Detect which cell encompasses the target text, then output its [X, Y] center coordinate. 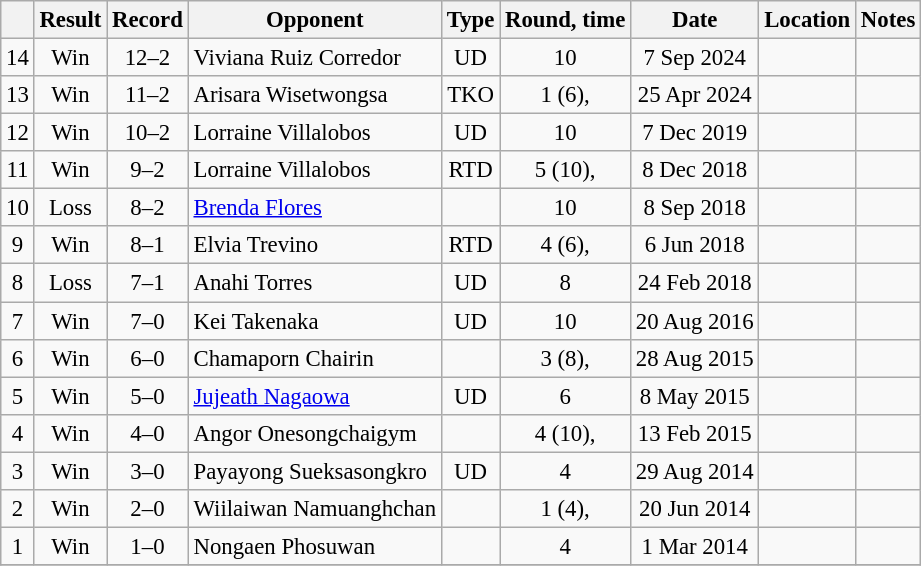
Anahi Torres [314, 283]
8–1 [148, 245]
Round, time [566, 20]
4 (10), [566, 433]
Nongaen Phosuwan [314, 546]
6–0 [148, 358]
8 May 2015 [695, 396]
7 [18, 321]
28 Aug 2015 [695, 358]
25 Apr 2024 [695, 95]
12–2 [148, 58]
Chamaporn Chairin [314, 358]
1 (6), [566, 95]
8 Sep 2018 [695, 208]
4–0 [148, 433]
Brenda Flores [314, 208]
Arisara Wisetwongsa [314, 95]
5 [18, 396]
11–2 [148, 95]
3 [18, 471]
7 Sep 2024 [695, 58]
11 [18, 170]
1 Mar 2014 [695, 546]
12 [18, 133]
20 Aug 2016 [695, 321]
3 (8), [566, 358]
2 [18, 509]
TKO [470, 95]
9–2 [148, 170]
20 Jun 2014 [695, 509]
1 [18, 546]
8 Dec 2018 [695, 170]
4 (6), [566, 245]
Kei Takenaka [314, 321]
9 [18, 245]
Opponent [314, 20]
Notes [888, 20]
6 Jun 2018 [695, 245]
Type [470, 20]
7–1 [148, 283]
Record [148, 20]
10–2 [148, 133]
5–0 [148, 396]
13 [18, 95]
Jujeath Nagaowa [314, 396]
7–0 [148, 321]
24 Feb 2018 [695, 283]
Angor Onesongchaigym [314, 433]
7 Dec 2019 [695, 133]
2–0 [148, 509]
14 [18, 58]
Payayong Sueksasongkro [314, 471]
3–0 [148, 471]
1–0 [148, 546]
Viviana Ruiz Corredor [314, 58]
Result [70, 20]
Location [808, 20]
1 (4), [566, 509]
Wiilaiwan Namuanghchan [314, 509]
Elvia Trevino [314, 245]
8–2 [148, 208]
5 (10), [566, 170]
Date [695, 20]
29 Aug 2014 [695, 471]
13 Feb 2015 [695, 433]
